Provide the [x, y] coordinate of the cell's center where the given text is located.  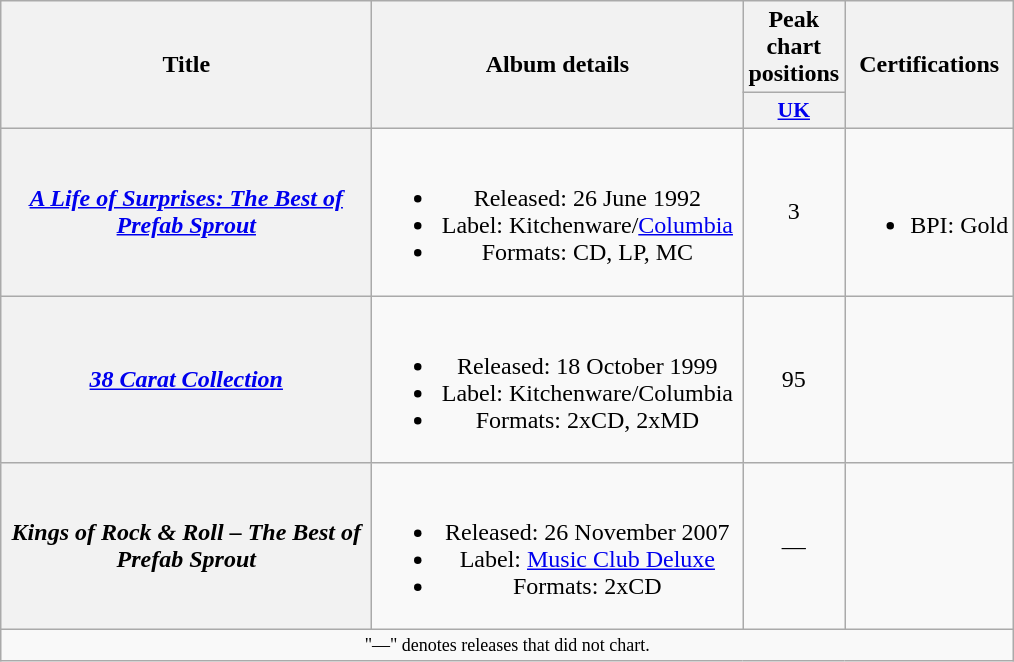
Released: 26 November 2007Label: Music Club DeluxeFormats: 2xCD [558, 546]
Kings of Rock & Roll – The Best of Prefab Sprout [186, 546]
"—" denotes releases that did not chart. [508, 646]
95 [794, 380]
Peak chart positions [794, 47]
BPI: Gold [930, 212]
Released: 26 June 1992Label: Kitchenware/ColumbiaFormats: CD, LP, MC [558, 212]
UK [794, 111]
Certifications [930, 65]
— [794, 546]
A Life of Surprises: The Best of Prefab Sprout [186, 212]
38 Carat Collection [186, 380]
3 [794, 212]
Released: 18 October 1999Label: Kitchenware/ColumbiaFormats: 2xCD, 2xMD [558, 380]
Title [186, 65]
Album details [558, 65]
